Search for the cell housing the specified text and yield its [x, y] center coordinate. 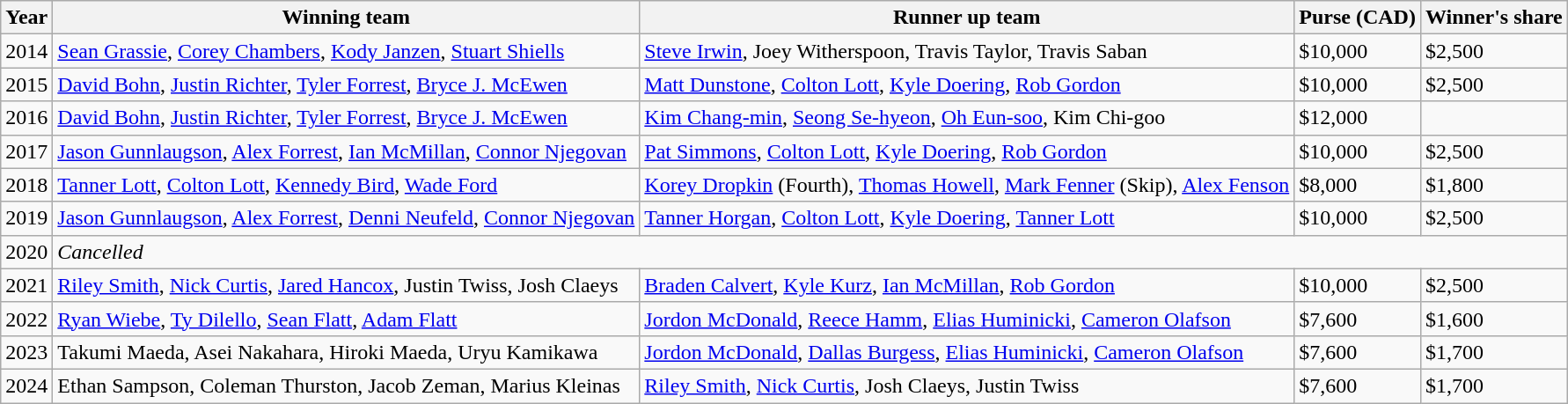
$1,800 [1494, 185]
Runner up team [967, 18]
Winner's share [1494, 18]
2018 [26, 185]
Sean Grassie, Corey Chambers, Kody Janzen, Stuart Shiells [347, 51]
Steve Irwin, Joey Witherspoon, Travis Taylor, Travis Saban [967, 51]
2019 [26, 218]
2016 [26, 118]
2024 [26, 386]
Tanner Horgan, Colton Lott, Kyle Doering, Tanner Lott [967, 218]
Pat Simmons, Colton Lott, Kyle Doering, Rob Gordon [967, 151]
Kim Chang-min, Seong Se-hyeon, Oh Eun-soo, Kim Chi-goo [967, 118]
2023 [26, 352]
Jason Gunnlaugson, Alex Forrest, Ian McMillan, Connor Njegovan [347, 151]
2015 [26, 84]
2022 [26, 319]
Matt Dunstone, Colton Lott, Kyle Doering, Rob Gordon [967, 84]
$12,000 [1358, 118]
Braden Calvert, Kyle Kurz, Ian McMillan, Rob Gordon [967, 285]
Riley Smith, Nick Curtis, Jared Hancox, Justin Twiss, Josh Claeys [347, 285]
Riley Smith, Nick Curtis, Josh Claeys, Justin Twiss [967, 386]
2021 [26, 285]
Year [26, 18]
Cancelled [810, 252]
Tanner Lott, Colton Lott, Kennedy Bird, Wade Ford [347, 185]
Ryan Wiebe, Ty Dilello, Sean Flatt, Adam Flatt [347, 319]
2020 [26, 252]
2014 [26, 51]
Takumi Maeda, Asei Nakahara, Hiroki Maeda, Uryu Kamikawa [347, 352]
$8,000 [1358, 185]
Ethan Sampson, Coleman Thurston, Jacob Zeman, Marius Kleinas [347, 386]
Jordon McDonald, Reece Hamm, Elias Huminicki, Cameron Olafson [967, 319]
Jason Gunnlaugson, Alex Forrest, Denni Neufeld, Connor Njegovan [347, 218]
Jordon McDonald, Dallas Burgess, Elias Huminicki, Cameron Olafson [967, 352]
$1,600 [1494, 319]
2017 [26, 151]
Korey Dropkin (Fourth), Thomas Howell, Mark Fenner (Skip), Alex Fenson [967, 185]
Winning team [347, 18]
Purse (CAD) [1358, 18]
